For the text-containing cell, return its midpoint in [X, Y] coordinate format. 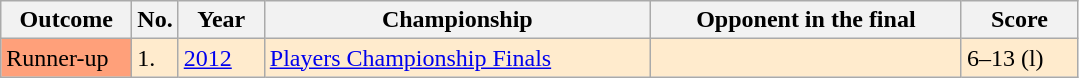
6–13 (l) [1019, 58]
2012 [221, 58]
Players Championship Finals [457, 58]
Score [1019, 20]
Outcome [66, 20]
1. [155, 58]
Year [221, 20]
Opponent in the final [806, 20]
Runner-up [66, 58]
No. [155, 20]
Championship [457, 20]
